Search for the cell housing the specified text and yield its [X, Y] center coordinate. 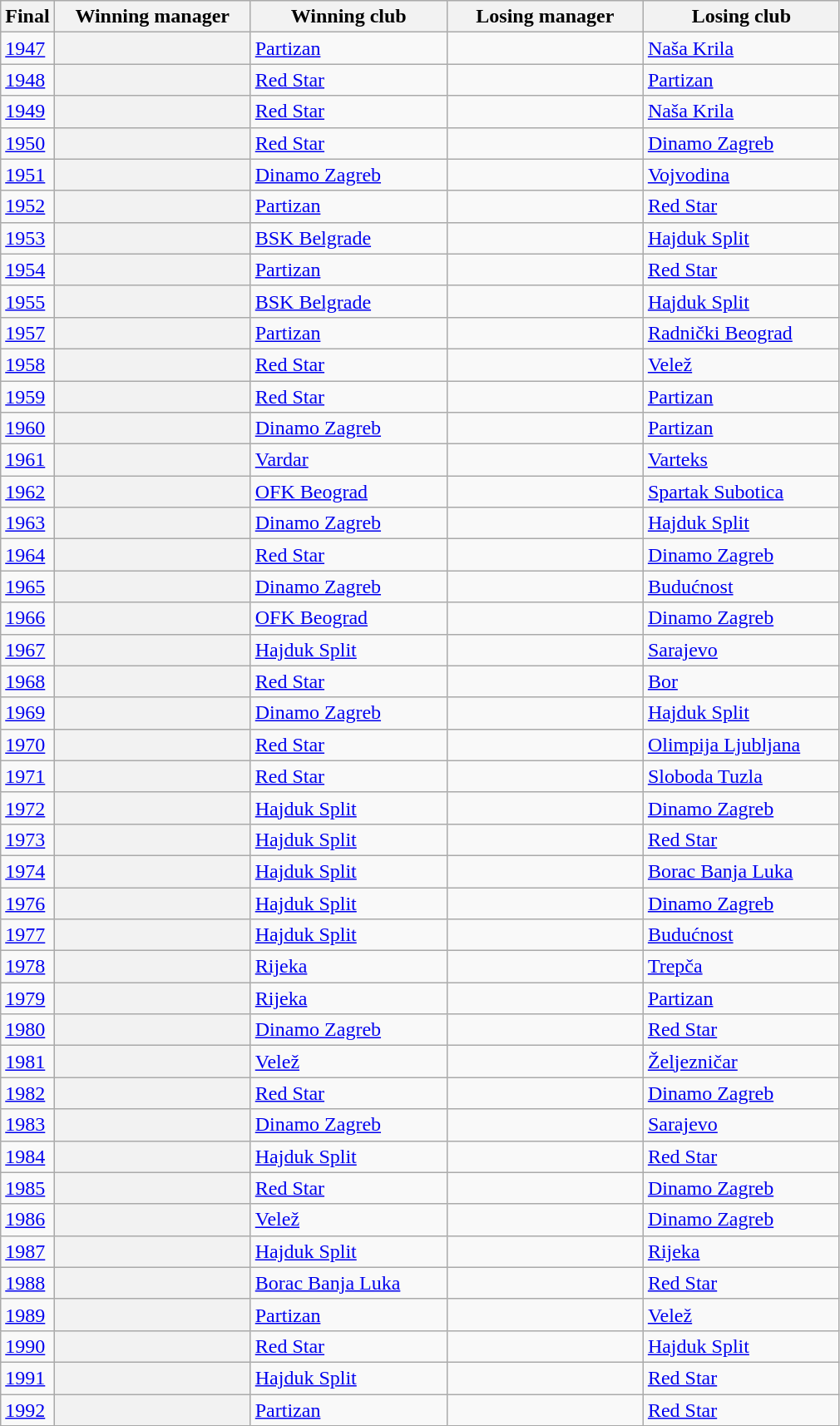
Željezničar [741, 1062]
Vardar [348, 460]
1978 [27, 967]
1951 [27, 175]
1977 [27, 935]
Spartak Subotica [741, 492]
Losing club [741, 17]
1988 [27, 1283]
1990 [27, 1346]
1971 [27, 776]
1955 [27, 301]
1952 [27, 206]
1981 [27, 1062]
1967 [27, 650]
Sloboda Tuzla [741, 776]
1959 [27, 397]
1964 [27, 555]
1989 [27, 1315]
Winning manager [152, 17]
1973 [27, 839]
1960 [27, 428]
1974 [27, 871]
Trepča [741, 967]
1972 [27, 808]
1986 [27, 1220]
Bor [741, 681]
1950 [27, 143]
1968 [27, 681]
1954 [27, 270]
1957 [27, 333]
Vojvodina [741, 175]
1980 [27, 1030]
Radnički Beograd [741, 333]
1984 [27, 1156]
Olimpija Ljubljana [741, 745]
1958 [27, 364]
1969 [27, 713]
1965 [27, 587]
1976 [27, 903]
Varteks [741, 460]
1982 [27, 1093]
1987 [27, 1251]
1985 [27, 1188]
1992 [27, 1410]
1966 [27, 618]
Losing manager [545, 17]
1983 [27, 1125]
1948 [27, 80]
Winning club [348, 17]
1962 [27, 492]
1947 [27, 48]
1991 [27, 1378]
1961 [27, 460]
1963 [27, 523]
1979 [27, 998]
1949 [27, 111]
Final [27, 17]
1970 [27, 745]
1953 [27, 238]
